Provide the (x, y) coordinate of the cell's center where the given text is located.  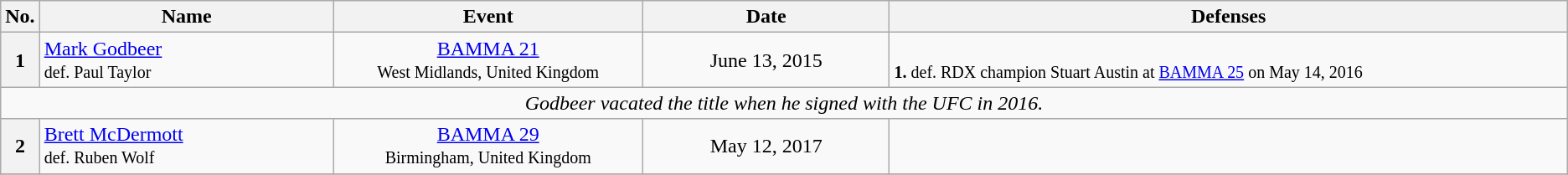
1 (20, 60)
Godbeer vacated the title when he signed with the UFC in 2016. (784, 103)
June 13, 2015 (766, 60)
BAMMA 29Birmingham, United Kingdom (487, 146)
Name (186, 17)
Defenses (1228, 17)
Brett McDermottdef. Ruben Wolf (186, 146)
No. (20, 17)
Mark Godbeerdef. Paul Taylor (186, 60)
BAMMA 21West Midlands, United Kingdom (487, 60)
Date (766, 17)
Event (487, 17)
2 (20, 146)
May 12, 2017 (766, 146)
1. def. RDX champion Stuart Austin at BAMMA 25 on May 14, 2016 (1228, 60)
